Output the (X, Y) coordinate of the center of the cell containing the given text.  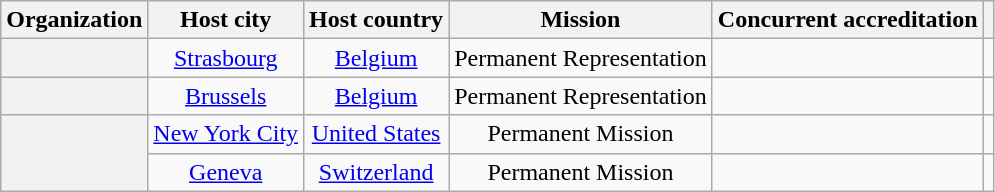
Concurrent accreditation (848, 20)
Brussels (226, 96)
Switzerland (376, 172)
Mission (581, 20)
Organization (74, 20)
United States (376, 134)
Strasbourg (226, 58)
Geneva (226, 172)
Host city (226, 20)
New York City (226, 134)
Host country (376, 20)
